Return [X, Y] of the center of cell containing provided text 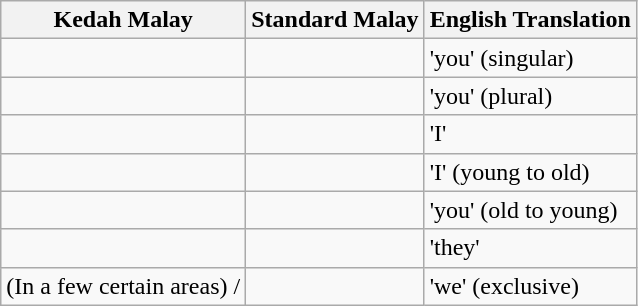
'I' (young to old) [530, 172]
'we' (exclusive) [530, 286]
English Translation [530, 20]
'I' [530, 134]
'you' (old to young) [530, 210]
Kedah Malay [124, 20]
'they' [530, 248]
'you' (plural) [530, 96]
(In a few certain areas) / [124, 286]
Standard Malay [335, 20]
'you' (singular) [530, 58]
